Search for the cell housing the specified text and yield its [x, y] center coordinate. 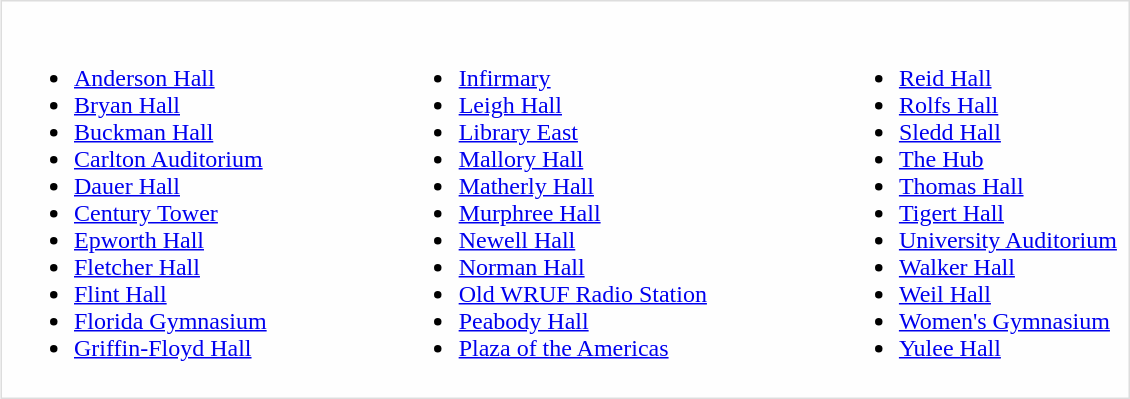
Reid HallRolfs HallSledd HallThe HubThomas HallTigert HallUniversity AuditoriumWalker HallWeil HallWomen's GymnasiumYulee Hall [978, 200]
InfirmaryLeigh HallLibrary EastMallory HallMatherly HallMurphree HallNewell HallNorman HallOld WRUF Radio StationPeabody HallPlaza of the Americas [552, 200]
Anderson HallBryan HallBuckman HallCarlton AuditoriumDauer HallCentury TowerEpworth HallFletcher HallFlint HallFlorida GymnasiumGriffin-Floyd Hall [140, 200]
